Search for the cell housing the specified text and yield its (X, Y) center coordinate. 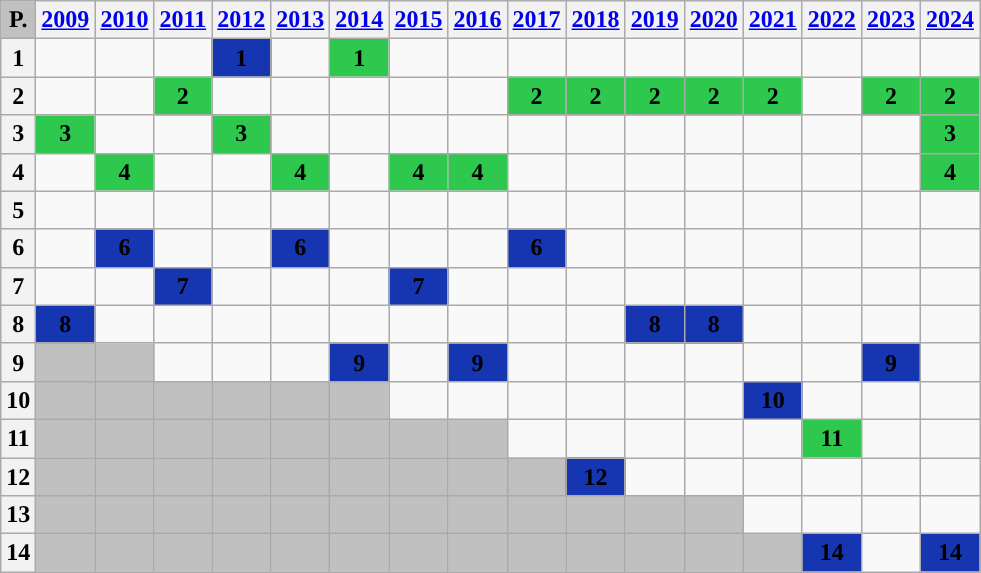
2011 (183, 20)
2013 (300, 20)
2020 (714, 20)
2016 (478, 20)
2010 (124, 20)
2009 (66, 20)
2023 (890, 20)
2022 (832, 20)
2012 (242, 20)
2018 (596, 20)
5 (18, 210)
2019 (654, 20)
2014 (360, 20)
2015 (418, 20)
2024 (950, 20)
2017 (536, 20)
13 (18, 515)
P. (18, 20)
2021 (772, 20)
